From the cell containing the given text, extract its center point as (X, Y) coordinate. 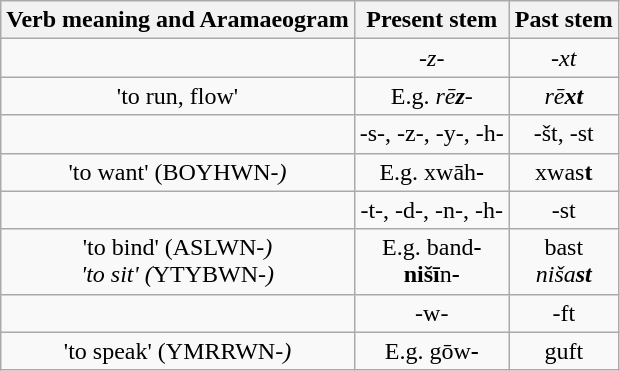
'to run, flow' (178, 96)
xwast (564, 172)
Past stem (564, 20)
-st (564, 210)
E.g. gōw- (432, 351)
'to want' (BOYHWN-) (178, 172)
'to bind' (ASLWN-)'to sit' (YTYBWN-) (178, 262)
-ft (564, 313)
-t-, -d-, -n-, -h- (432, 210)
Verb meaning and Aramaeogram (178, 20)
-št, -st (564, 134)
'to speak' (YMRRWN-) (178, 351)
bastnišast (564, 262)
-xt (564, 58)
Present stem (432, 20)
E.g. xwāh- (432, 172)
E.g. band-nišīn- (432, 262)
-w- (432, 313)
E.g. rēz- (432, 96)
rēxt (564, 96)
-z- (432, 58)
guft (564, 351)
-s-, -z-, -y-, -h- (432, 134)
